Return (X, Y) of the center of cell containing provided text 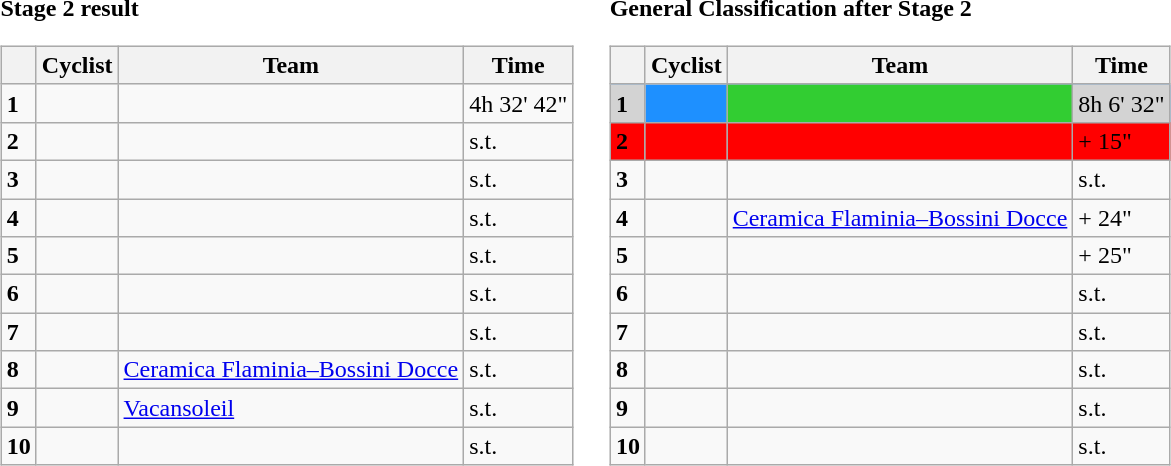
+ 15" (1122, 141)
4h 32' 42" (518, 103)
+ 25" (1122, 256)
Vacansoleil (291, 408)
+ 24" (1122, 217)
8h 6' 32" (1122, 103)
